From the cell containing the given text, extract its center point as (x, y) coordinate. 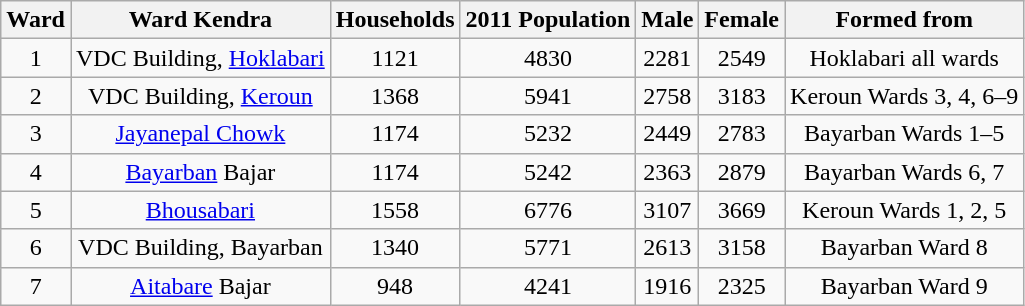
Female (742, 20)
Households (395, 20)
Aitabare Bajar (200, 286)
4 (36, 172)
2758 (668, 96)
Keroun Wards 1, 2, 5 (904, 210)
Male (668, 20)
5232 (548, 134)
2363 (668, 172)
Bayarban Bajar (200, 172)
6776 (548, 210)
Keroun Wards 3, 4, 6–9 (904, 96)
3 (36, 134)
948 (395, 286)
1340 (395, 248)
5941 (548, 96)
Formed from (904, 20)
Bhousabari (200, 210)
7 (36, 286)
Bayarban Ward 8 (904, 248)
2783 (742, 134)
4241 (548, 286)
1916 (668, 286)
2 (36, 96)
VDC Building, Bayarban (200, 248)
Hoklabari all wards (904, 58)
3107 (668, 210)
1 (36, 58)
1558 (395, 210)
1121 (395, 58)
2011 Population (548, 20)
2549 (742, 58)
5 (36, 210)
Bayarban Ward 9 (904, 286)
2449 (668, 134)
Bayarban Wards 6, 7 (904, 172)
Ward Kendra (200, 20)
6 (36, 248)
Jayanepal Chowk (200, 134)
2281 (668, 58)
2325 (742, 286)
3669 (742, 210)
2613 (668, 248)
3183 (742, 96)
4830 (548, 58)
5242 (548, 172)
3158 (742, 248)
VDC Building, Hoklabari (200, 58)
VDC Building, Keroun (200, 96)
1368 (395, 96)
Bayarban Wards 1–5 (904, 134)
Ward (36, 20)
2879 (742, 172)
5771 (548, 248)
